Determine the (x, y) coordinate at the center of the cell enclosing the given text.  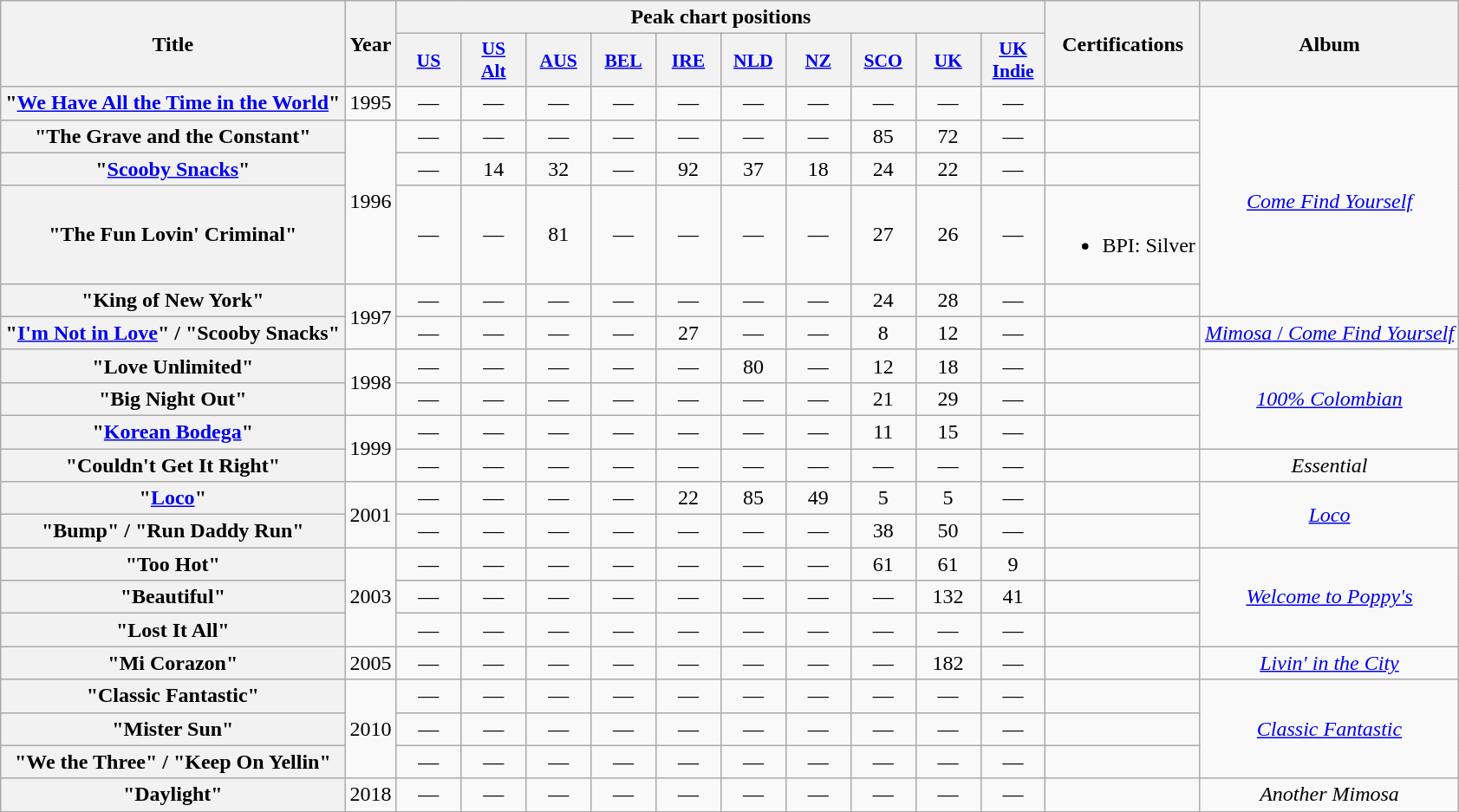
Essential (1329, 465)
26 (948, 234)
Loco (1329, 515)
"Loco" (173, 498)
"Lost It All" (173, 630)
2001 (371, 515)
182 (948, 663)
"We the Three" / "Keep On Yellin" (173, 762)
8 (883, 333)
80 (752, 366)
"The Fun Lovin' Criminal" (173, 234)
2010 (371, 729)
SCO (883, 61)
Come Find Yourself (1329, 201)
9 (1013, 564)
2003 (371, 597)
1996 (371, 201)
49 (818, 498)
BEL (624, 61)
"Couldn't Get It Right" (173, 465)
"Beautiful" (173, 597)
Title (173, 43)
Year (371, 43)
UK (948, 61)
11 (883, 432)
Mimosa / Come Find Yourself (1329, 333)
"Classic Fantastic" (173, 696)
37 (752, 169)
UKIndie (1013, 61)
81 (558, 234)
"We Have All the Time in the World" (173, 103)
Album (1329, 43)
100% Colombian (1329, 399)
Peak chart positions (721, 17)
"Bump" / "Run Daddy Run" (173, 531)
72 (948, 136)
1997 (371, 316)
132 (948, 597)
2005 (371, 663)
"Scooby Snacks" (173, 169)
Welcome to Poppy's (1329, 597)
Certifications (1123, 43)
"King of New York" (173, 300)
2018 (371, 795)
1995 (371, 103)
"The Grave and the Constant" (173, 136)
"Mi Corazon" (173, 663)
"Korean Bodega" (173, 432)
IRE (688, 61)
Livin' in the City (1329, 663)
50 (948, 531)
14 (494, 169)
"Daylight" (173, 795)
NLD (752, 61)
NZ (818, 61)
USAlt (494, 61)
1999 (371, 448)
US (428, 61)
1998 (371, 382)
21 (883, 399)
"Too Hot" (173, 564)
41 (1013, 597)
15 (948, 432)
"Love Unlimited" (173, 366)
28 (948, 300)
32 (558, 169)
BPI: Silver (1123, 234)
38 (883, 531)
"I'm Not in Love" / "Scooby Snacks" (173, 333)
Another Mimosa (1329, 795)
"Mister Sun" (173, 729)
Classic Fantastic (1329, 729)
"Big Night Out" (173, 399)
AUS (558, 61)
29 (948, 399)
92 (688, 169)
